From the cell containing the given text, extract its center point as (X, Y) coordinate. 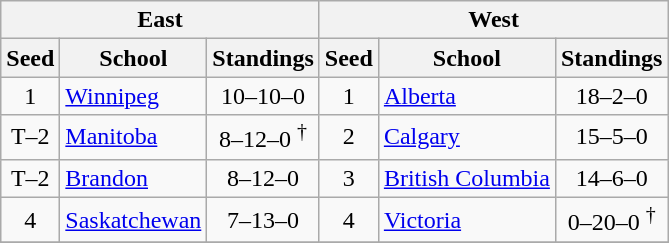
Victoria (466, 220)
Manitoba (134, 138)
Brandon (134, 178)
Calgary (466, 138)
18–2–0 (611, 96)
7–13–0 (263, 220)
Saskatchewan (134, 220)
British Columbia (466, 178)
14–6–0 (611, 178)
0–20–0 † (611, 220)
8–12–0 (263, 178)
10–10–0 (263, 96)
3 (348, 178)
15–5–0 (611, 138)
West (494, 20)
Winnipeg (134, 96)
8–12–0 † (263, 138)
2 (348, 138)
East (160, 20)
Alberta (466, 96)
